Scan for the cell matching the given text and deliver its [X, Y] coordinate at center. 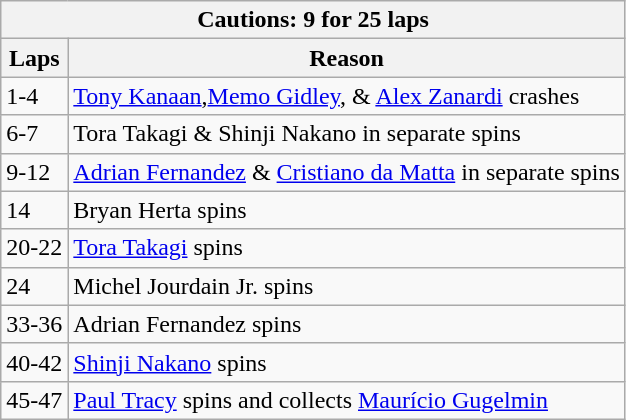
20-22 [34, 248]
Reason [347, 58]
Michel Jourdain Jr. spins [347, 286]
24 [34, 286]
40-42 [34, 362]
Adrian Fernandez spins [347, 324]
Tora Takagi spins [347, 248]
Tony Kanaan,Memo Gidley, & Alex Zanardi crashes [347, 96]
33-36 [34, 324]
Adrian Fernandez & Cristiano da Matta in separate spins [347, 172]
Laps [34, 58]
Tora Takagi & Shinji Nakano in separate spins [347, 134]
45-47 [34, 400]
14 [34, 210]
9-12 [34, 172]
1-4 [34, 96]
Cautions: 9 for 25 laps [314, 20]
6-7 [34, 134]
Paul Tracy spins and collects Maurício Gugelmin [347, 400]
Shinji Nakano spins [347, 362]
Bryan Herta spins [347, 210]
